Detect which cell encompasses the target text, then output its [x, y] center coordinate. 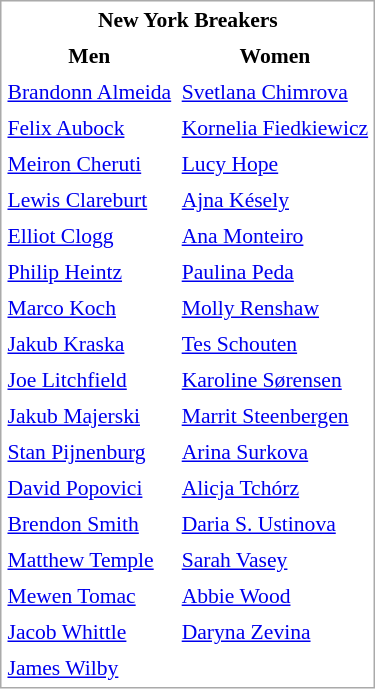
Daryna Zevina [274, 632]
Brandonn Almeida [90, 92]
Mewen Tomac [90, 596]
Kornelia Fiedkiewicz [274, 128]
Lucy Hope [274, 164]
James Wilby [90, 668]
Joe Litchfield [90, 380]
Arina Surkova [274, 452]
Felix Aubock [90, 128]
Jakub Kraska [90, 344]
Philip Heintz [90, 272]
Karoline Sørensen [274, 380]
Women [274, 56]
Sarah Vasey [274, 560]
Stan Pijnenburg [90, 452]
Svetlana Chimrova [274, 92]
Men [90, 56]
Paulina Peda [274, 272]
David Popovici [90, 488]
Marco Koch [90, 308]
Jakub Majerski [90, 416]
Molly Renshaw [274, 308]
Matthew Temple [90, 560]
Daria S. Ustinova [274, 524]
Ana Monteiro [274, 236]
Tes Schouten [274, 344]
Brendon Smith [90, 524]
Marrit Steenbergen [274, 416]
New York Breakers [188, 20]
Meiron Cheruti [90, 164]
Alicja Tchórz [274, 488]
Ajna Késely [274, 200]
Lewis Clareburt [90, 200]
Abbie Wood [274, 596]
Jacob Whittle [90, 632]
Elliot Clogg [90, 236]
